From the cell containing the given text, extract its center point as (x, y) coordinate. 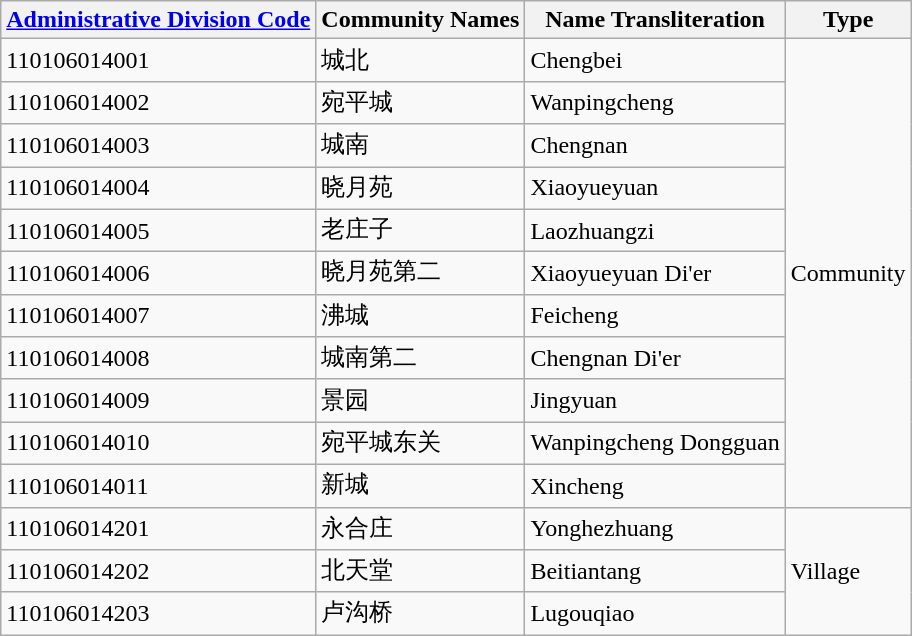
110106014009 (158, 400)
晓月苑第二 (420, 274)
宛平城东关 (420, 444)
沸城 (420, 316)
Jingyuan (655, 400)
Xincheng (655, 486)
Community (848, 273)
110106014001 (158, 60)
110106014004 (158, 188)
老庄子 (420, 230)
城北 (420, 60)
Lugouqiao (655, 614)
Community Names (420, 20)
城南 (420, 146)
Chengnan (655, 146)
110106014006 (158, 274)
Name Transliteration (655, 20)
110106014005 (158, 230)
110106014201 (158, 528)
Wanpingcheng Dongguan (655, 444)
晓月苑 (420, 188)
Xiaoyueyuan Di'er (655, 274)
Feicheng (655, 316)
110106014011 (158, 486)
110106014202 (158, 572)
Administrative Division Code (158, 20)
卢沟桥 (420, 614)
110106014002 (158, 102)
宛平城 (420, 102)
Laozhuangzi (655, 230)
Chengbei (655, 60)
110106014203 (158, 614)
Xiaoyueyuan (655, 188)
110106014007 (158, 316)
城南第二 (420, 358)
新城 (420, 486)
永合庄 (420, 528)
Village (848, 571)
Beitiantang (655, 572)
110106014008 (158, 358)
Chengnan Di'er (655, 358)
110106014003 (158, 146)
Wanpingcheng (655, 102)
Type (848, 20)
110106014010 (158, 444)
北天堂 (420, 572)
景园 (420, 400)
Yonghezhuang (655, 528)
